Locate the cell with the specified text and output its [X, Y] center coordinate. 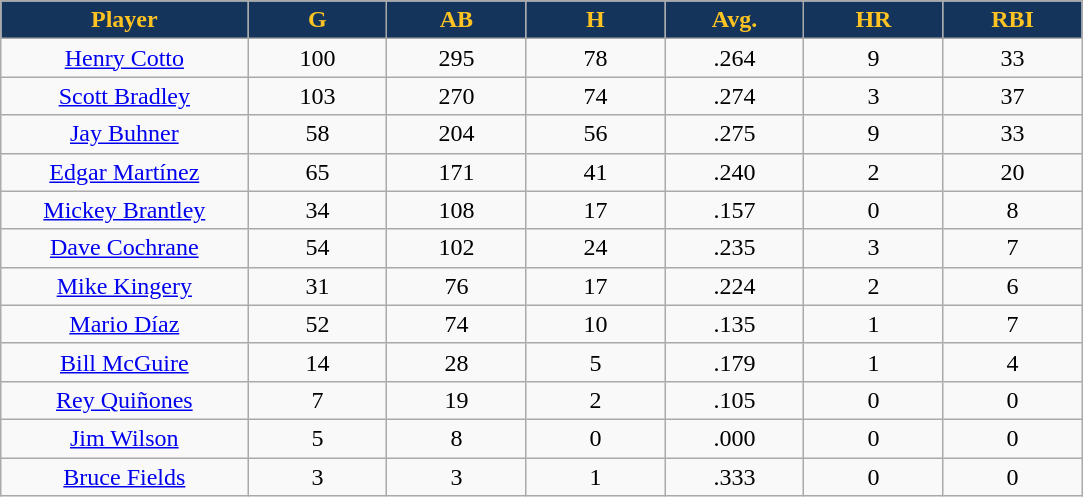
.224 [734, 286]
10 [596, 324]
34 [318, 210]
.157 [734, 210]
.135 [734, 324]
58 [318, 134]
.264 [734, 58]
14 [318, 362]
54 [318, 248]
19 [456, 400]
41 [596, 172]
.105 [734, 400]
78 [596, 58]
52 [318, 324]
Bill McGuire [124, 362]
Rey Quiñones [124, 400]
24 [596, 248]
.333 [734, 477]
HR [874, 20]
6 [1012, 286]
108 [456, 210]
100 [318, 58]
H [596, 20]
76 [456, 286]
.274 [734, 96]
Mike Kingery [124, 286]
270 [456, 96]
Mickey Brantley [124, 210]
.275 [734, 134]
Edgar Martínez [124, 172]
RBI [1012, 20]
Mario Díaz [124, 324]
Scott Bradley [124, 96]
Dave Cochrane [124, 248]
.000 [734, 438]
AB [456, 20]
G [318, 20]
.179 [734, 362]
Player [124, 20]
Henry Cotto [124, 58]
31 [318, 286]
28 [456, 362]
.240 [734, 172]
171 [456, 172]
Bruce Fields [124, 477]
Jay Buhner [124, 134]
Jim Wilson [124, 438]
Avg. [734, 20]
103 [318, 96]
102 [456, 248]
20 [1012, 172]
295 [456, 58]
4 [1012, 362]
56 [596, 134]
65 [318, 172]
37 [1012, 96]
204 [456, 134]
.235 [734, 248]
